Determine the (x, y) coordinate at the center of the cell enclosing the given text.  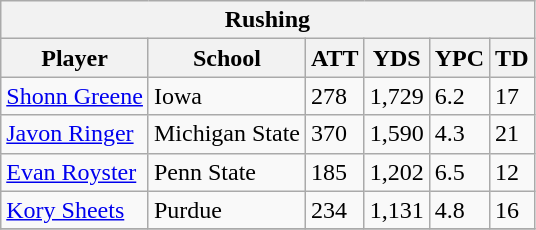
1,729 (396, 96)
Kory Sheets (75, 210)
Javon Ringer (75, 134)
1,202 (396, 172)
6.5 (459, 172)
Shonn Greene (75, 96)
1,131 (396, 210)
Rushing (268, 20)
Penn State (226, 172)
Iowa (226, 96)
ATT (334, 58)
16 (512, 210)
YPC (459, 58)
21 (512, 134)
Evan Royster (75, 172)
Player (75, 58)
Purdue (226, 210)
234 (334, 210)
Michigan State (226, 134)
278 (334, 96)
TD (512, 58)
School (226, 58)
4.3 (459, 134)
185 (334, 172)
17 (512, 96)
6.2 (459, 96)
12 (512, 172)
1,590 (396, 134)
YDS (396, 58)
370 (334, 134)
4.8 (459, 210)
